Extract the [x, y] coordinate from the center of the cell holding the provided text.  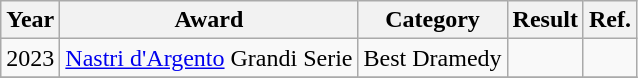
Result [545, 20]
Ref. [610, 20]
Category [432, 20]
Nastri d'Argento Grandi Serie [209, 58]
2023 [30, 58]
Year [30, 20]
Best Dramedy [432, 58]
Award [209, 20]
